Extract the (X, Y) coordinate from the center of the cell holding the provided text.  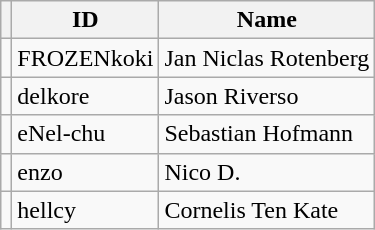
Jason Riverso (267, 96)
hellcy (86, 210)
Sebastian Hofmann (267, 134)
delkore (86, 96)
FROZENkoki (86, 58)
enzo (86, 172)
Name (267, 20)
eNel-chu (86, 134)
Cornelis Ten Kate (267, 210)
Jan Niclas Rotenberg (267, 58)
Nico D. (267, 172)
ID (86, 20)
